Scan for the cell matching the given text and deliver its (x, y) coordinate at center. 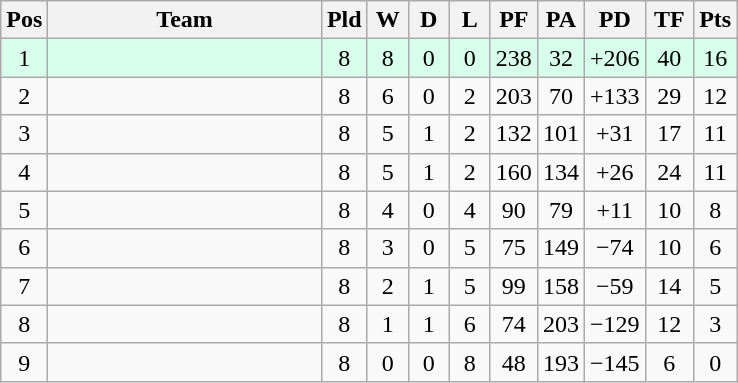
−74 (614, 248)
74 (514, 324)
79 (560, 210)
+31 (614, 134)
−59 (614, 286)
14 (670, 286)
158 (560, 286)
70 (560, 96)
238 (514, 58)
+206 (614, 58)
29 (670, 96)
Pts (716, 20)
101 (560, 134)
193 (560, 362)
132 (514, 134)
PF (514, 20)
+11 (614, 210)
PD (614, 20)
48 (514, 362)
Pld (344, 20)
16 (716, 58)
Pos (24, 20)
+133 (614, 96)
17 (670, 134)
99 (514, 286)
−145 (614, 362)
149 (560, 248)
90 (514, 210)
32 (560, 58)
160 (514, 172)
W (388, 20)
24 (670, 172)
PA (560, 20)
−129 (614, 324)
9 (24, 362)
Team (185, 20)
7 (24, 286)
+26 (614, 172)
D (428, 20)
TF (670, 20)
75 (514, 248)
40 (670, 58)
134 (560, 172)
L (470, 20)
